Scan for the cell matching the given text and deliver its (x, y) coordinate at center. 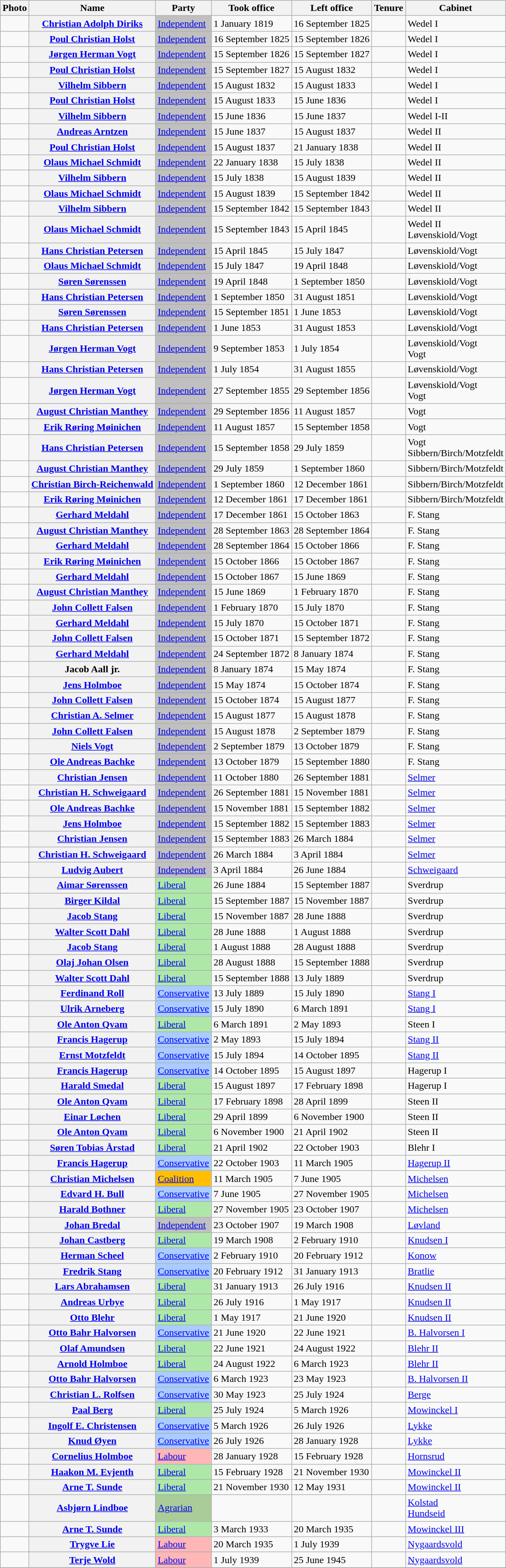
Christian Birch-Reichenwald (93, 484)
31 August 1855 (332, 369)
15 October 1863 (332, 515)
Ernst Motzfeldt (93, 1055)
11 October 1880 (252, 777)
Christian L. Rolfsen (93, 1394)
28 September 1863 (252, 530)
Berge (455, 1394)
Bratlie (455, 1271)
29 April 1899 (252, 1117)
Wedel I-II (455, 116)
30 May 1923 (252, 1394)
Hornsrud (455, 1456)
Einar Løchen (93, 1117)
31 August 1853 (332, 328)
23 May 1923 (332, 1379)
Agrarian (183, 1508)
Andreas Urbye (93, 1302)
Hagerup II (455, 1163)
Harald Bothner (93, 1209)
Lars Abrahamsen (93, 1287)
9 September 1853 (252, 349)
Schweigaard (455, 870)
Arnold Holmboe (93, 1364)
Blehr I (455, 1148)
Christian A. Selmer (93, 715)
Paal Berg (93, 1410)
Johan Castberg (93, 1240)
Haakon M. Evjenth (93, 1471)
Jacob Aall jr. (93, 669)
Herman Scheel (93, 1256)
Left office (332, 8)
Otto Blehr (93, 1317)
Knud Øyen (93, 1441)
B. Halvorsen II (455, 1379)
Ingolf E. Christensen (93, 1425)
22 January 1838 (252, 162)
15 September 1872 (332, 638)
28 April 1899 (332, 1101)
Vogt Sibbern/Birch/Motzfeldt (455, 448)
Ulrik Arneberg (93, 1009)
27 September 1855 (252, 390)
Kolstad Hundseid (455, 1508)
Mowinckel III (455, 1529)
Ferdinand Roll (93, 993)
Birger Kildal (93, 901)
31 August 1851 (332, 297)
25 June 1945 (332, 1560)
21 January 1838 (332, 147)
Edvard H. Bull (93, 1194)
Cabinet (455, 8)
15 September 1851 (252, 312)
Tenure (389, 8)
Ludvig Aubert (93, 870)
Cornelius Holmboe (93, 1456)
Wedel II Løvenskiold/Vogt (455, 230)
Trygve Lie (93, 1544)
Aimar Sørenssen (93, 885)
Fredrik Stang (93, 1271)
Christian Adolph Diriks (93, 24)
Harald Smedal (93, 1086)
Asbjørn Lindboe (93, 1508)
Terje Wold (93, 1560)
Konow (455, 1256)
Photo (15, 8)
Steen I (455, 1024)
Took office (252, 8)
1 January 1819 (252, 24)
Christian Michelsen (93, 1178)
Andreas Arntzen (93, 131)
Søren Tobias Årstad (93, 1148)
24 September 1872 (252, 654)
Name (93, 8)
Knudsen I (455, 1240)
B. Halvorsen I (455, 1333)
Løvland (455, 1225)
3 March 1933 (252, 1529)
Coalition (183, 1178)
Party (183, 8)
Olaj Johan Olsen (93, 962)
Johan Bredal (93, 1225)
Mowinckel I (455, 1410)
Niels Vogt (93, 746)
12 May 1931 (332, 1487)
Olaf Amundsen (93, 1348)
15 September 1880 (332, 762)
